Determine the [x, y] coordinate at the center of the cell enclosing the given text.  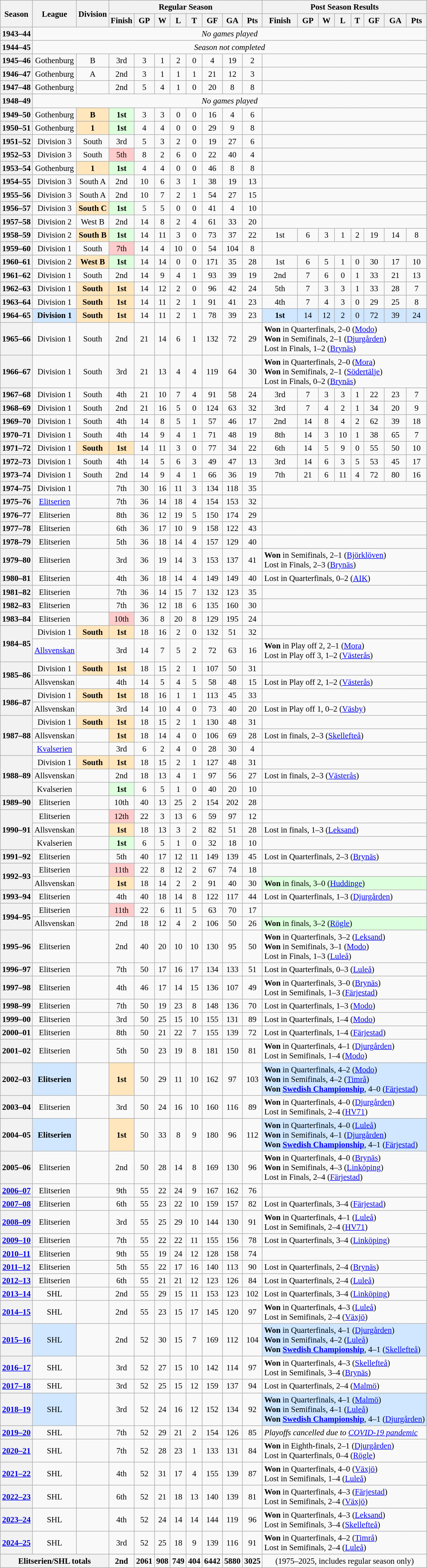
Won in Quarterfinals, 4–3 (Luleå)Lost in Semifinals, 2–4 (Växjö) [345, 1312]
93 [212, 275]
1948–49 [16, 101]
148 [212, 1006]
69 [232, 736]
180 [212, 1135]
Lost in Quarterfinals, 2–3 (Brynäs) [345, 856]
145 [212, 1312]
Won in Quarterfinals, 3–2 (Leksand)Won in Semifinals, 3–1 (Modo)Lost in Finals, 1–3 (Luleå) [345, 947]
1954–55 [16, 182]
2023–24 [16, 1519]
92 [252, 1409]
1980–81 [16, 578]
1945–46 [16, 61]
114 [232, 1368]
1964–65 [16, 316]
2008–09 [16, 1222]
Season [16, 14]
1986–87 [16, 702]
749 [179, 1561]
1951–52 [16, 141]
Lost in Quarterfinals, 3–4 (Färjestad) [345, 1204]
2002–03 [16, 1079]
1943–44 [16, 34]
195 [232, 619]
1973–74 [16, 475]
1971–72 [16, 448]
1995–96 [16, 947]
2001–02 [16, 1051]
1949–50 [16, 115]
1999–00 [16, 1020]
2016–17 [16, 1368]
2006–07 [16, 1190]
62 [374, 421]
2018–19 [16, 1409]
2015–16 [16, 1340]
2000–01 [16, 1033]
44 [252, 897]
Lost in Quarterfinals, 2–4 (Brynäs) [345, 1267]
Lost in Play off 2, 1–2 (Västerås) [345, 682]
Won in Quarterfinals, 4–1 (Luleå)Lost in Semifinals, 2–4 (HV71) [345, 1222]
77 [212, 448]
2022–23 [16, 1497]
2021–22 [16, 1474]
Won in Quarterfinals, 4–3 (Skellefteå)Lost in Semifinals, 3–4 (Brynäs) [345, 1368]
1955–56 [16, 195]
Won in Quarterfinals, 4–2 (Timrå)Lost in Semifinals, 2–4 (Luleå) [345, 1543]
103 [252, 1079]
47 [232, 461]
87 [252, 1474]
64 [232, 371]
26 [252, 924]
1962–63 [16, 289]
1961–62 [16, 275]
95 [232, 947]
124 [212, 408]
1984–85 [16, 643]
2009–10 [16, 1240]
Lost in Quarterfinals, 2–4 (Luleå) [345, 1281]
5880 [232, 1561]
3025 [252, 1561]
117 [232, 897]
57 [212, 421]
1990–91 [16, 829]
404 [194, 1561]
67 [212, 870]
65 [396, 435]
Won in Semifinals, 2–1 (Björklöven)Lost in Finals, 2–3 (Brynäs) [345, 560]
Won in Quarterfinals, 4–1 (Malmö)Won in Semifinals, 4–1 (Luleå)Won Swedish Championship, 4–1 (Djurgården) [345, 1409]
1947–48 [16, 87]
1988–89 [16, 776]
2017–18 [16, 1386]
12th [121, 816]
Lost in finals, 2–3 (Skellefteå) [345, 736]
53 [374, 461]
1975–76 [16, 502]
120 [232, 1312]
Won in Play off 2, 2–1 (Mora)Lost in Play off 3, 1–2 (Västerås) [345, 650]
1965–66 [16, 339]
Won in Quarterfinals, 4–0 (Brynäs)Won in Semifinals, 4–3 (Linköping)Lost in Finals, 2–4 (Färjestad) [345, 1167]
6442 [212, 1561]
1950–51 [16, 128]
71 [212, 435]
Lost in Quarterfinals, 0–2 (AIK) [345, 578]
Won in Quarterfinals, 4–0 (Djurgården)Lost in Semifinals, 2–4 (HV71) [345, 1107]
1997–98 [16, 988]
1956–57 [16, 208]
Lost in Quarterfinals, 1–3 (Modo) [345, 1006]
2061 [144, 1561]
1979–80 [16, 560]
League [54, 14]
2012–13 [16, 1281]
66 [212, 475]
1992–93 [16, 876]
2007–08 [16, 1204]
Lost in Play off 1, 0–2 (Väsby) [345, 709]
2005–06 [16, 1167]
2020–21 [16, 1450]
Season not completed [230, 47]
Regular Season [186, 7]
Playoffs cancelled due to COVID-19 pandemic [345, 1432]
56 [232, 776]
1998–99 [16, 1006]
1981–82 [16, 592]
102 [252, 1294]
2024–25 [16, 1543]
1982–83 [16, 605]
South C [92, 208]
Lost in Quarterfinals, 1–3 (Djurgården) [345, 897]
1959–60 [16, 249]
127 [212, 763]
128 [212, 1254]
1957–58 [16, 222]
1991–92 [16, 856]
2013–14 [16, 1294]
2014–15 [16, 1312]
1963–64 [16, 302]
Division [92, 14]
South B [92, 235]
1944–45 [16, 47]
Elitserien/SHL totals [55, 1561]
Won in Quarterfinals, 4–2 (Modo)Won in Semifinals, 4–2 (Timrå)Won Swedish Championship, 4–0 (Färjestad) [345, 1079]
1970–71 [16, 435]
Won in Quarterfinals, 4–1 (Djurgården)Lost in Semifinals, 1–4 (Modo) [345, 1051]
(1975–2025, includes regular season only) [345, 1561]
1987–88 [16, 736]
2010–11 [16, 1254]
Lost in finals, 2–3 (Västerås) [345, 776]
1985–86 [16, 675]
94 [252, 1386]
Lost in Quarterfinals, 1–4 (Modo) [345, 1020]
1977–78 [16, 528]
1976–77 [16, 515]
202 [232, 803]
1978–79 [16, 542]
1946–47 [16, 74]
Won in Quarterfinals, 4–0 (Luleå)Won in Semifinals, 4–1 (Djurgården)Won Swedish Championship, 4–1 (Färjestad) [345, 1135]
59 [212, 816]
Won in Quarterfinals, 4–3 (Färjestad)Lost in Semifinals, 2–4 (Växjö) [345, 1497]
Lost in Quarterfinals, 0–3 (Luleå) [345, 970]
167 [212, 1190]
1952–53 [16, 155]
152 [212, 1409]
1966–67 [16, 371]
2003–04 [16, 1107]
A [92, 74]
80 [396, 475]
Won in Quarterfinals, 4–0 (Växjö)Lost in Semifinals, 1–4 (Luleå) [345, 1474]
Won in Quarterfinals, 4–1 (Djurgården)Won in Semifinals, 4–2 (Luleå)Won Swedish Championship, 4–1 (Skellefteå) [345, 1340]
43 [252, 528]
2019–20 [16, 1432]
Lost in finals, 1–3 (Leksand) [345, 830]
1960–61 [16, 262]
1994–95 [16, 916]
1972–73 [16, 461]
Won in Eighth-finals, 2–1 (Djurgården)Lost in Quarterfinals, 0–4 (Rögle) [345, 1450]
118 [232, 489]
Won in Quarterfinals, 2–0 (Modo)Won in Semifinals, 2–1 (Djurgården)Lost in Finals, 1–2 (Brynäs) [345, 339]
Won in Quarterfinals, 4–3 (Leksand)Lost in Semifinals, 3–4 (Skellefteå) [345, 1519]
Won in finals, 3–0 (Huddinge) [345, 883]
1983–84 [16, 619]
2011–12 [16, 1267]
171 [212, 262]
156 [232, 1240]
Lost in Quarterfinals, 1–4 (Färjestad) [345, 1033]
37 [232, 235]
61 [212, 222]
1974–75 [16, 489]
1968–69 [16, 408]
Won in Quarterfinals, 2–0 (Mora)Won in Semifinals, 2–1 (Södertälje)Lost in Finals, 0–2 (Brynäs) [345, 371]
2004–05 [16, 1135]
Post Season Results [345, 7]
Lost in Quarterfinals, 2–4 (Malmö) [345, 1386]
42 [232, 289]
174 [232, 515]
85 [252, 1432]
1989–90 [16, 803]
Won in finals, 3–2 (Rögle) [345, 924]
135 [212, 605]
1958–59 [16, 235]
181 [212, 1051]
1953–54 [16, 168]
1969–70 [16, 421]
Won in Quarterfinals, 3–0 (Brynäs)Lost in Semifinals, 1–3 (Färjestad) [345, 988]
1967–68 [16, 394]
142 [212, 1368]
1996–97 [16, 970]
76 [252, 1190]
1993–94 [16, 897]
90 [252, 1267]
908 [162, 1561]
